Identify which cell holds the provided text, then report its [x, y] central coordinate. 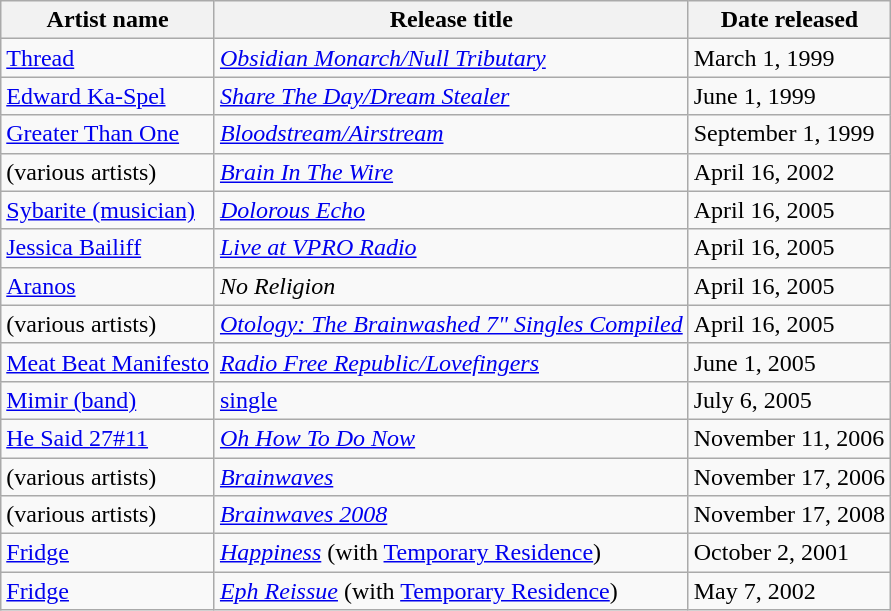
Dolorous Echo [451, 210]
Aranos [108, 286]
November 17, 2008 [789, 515]
Meat Beat Manifesto [108, 362]
March 1, 1999 [789, 58]
Eph Reissue (with Temporary Residence) [451, 591]
Brain In The Wire [451, 172]
July 6, 2005 [789, 400]
Obsidian Monarch/Null Tributary [451, 58]
Oh How To Do Now [451, 438]
single [451, 400]
Greater Than One [108, 134]
May 7, 2002 [789, 591]
June 1, 2005 [789, 362]
Share The Day/Dream Stealer [451, 96]
He Said 27#11 [108, 438]
September 1, 1999 [789, 134]
Jessica Bailiff [108, 248]
Date released [789, 20]
Brainwaves [451, 477]
Sybarite (musician) [108, 210]
Otology: The Brainwashed 7" Singles Compiled [451, 324]
June 1, 1999 [789, 96]
Mimir (band) [108, 400]
Radio Free Republic/Lovefingers [451, 362]
November 17, 2006 [789, 477]
Brainwaves 2008 [451, 515]
Bloodstream/Airstream [451, 134]
Happiness (with Temporary Residence) [451, 553]
Thread [108, 58]
Live at VPRO Radio [451, 248]
Edward Ka-Spel [108, 96]
Artist name [108, 20]
October 2, 2001 [789, 553]
Release title [451, 20]
April 16, 2002 [789, 172]
November 11, 2006 [789, 438]
No Religion [451, 286]
